Locate the cell with the specified text and output its [x, y] center coordinate. 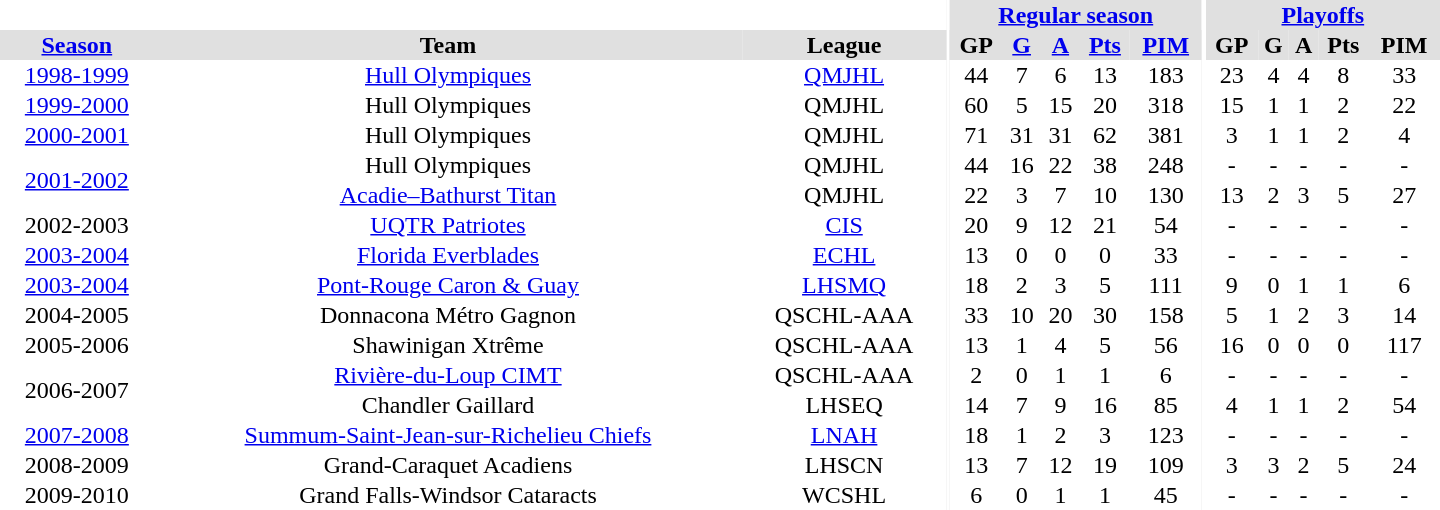
2008-2009 [77, 465]
Playoffs [1323, 15]
19 [1105, 465]
62 [1105, 135]
LHSEQ [844, 405]
248 [1166, 165]
Chandler Gaillard [448, 405]
71 [976, 135]
123 [1166, 435]
85 [1166, 405]
League [844, 45]
WCSHL [844, 495]
LHSMQ [844, 285]
Pont-Rouge Caron & Guay [448, 285]
2000-2001 [77, 135]
8 [1343, 75]
Shawinigan Xtrême [448, 345]
60 [976, 105]
56 [1166, 345]
2002-2003 [77, 225]
Regular season [1076, 15]
24 [1404, 465]
130 [1166, 195]
109 [1166, 465]
Grand Falls-Windsor Cataracts [448, 495]
Rivière-du-Loup CIMT [448, 375]
LNAH [844, 435]
Season [77, 45]
117 [1404, 345]
1998-1999 [77, 75]
2007-2008 [77, 435]
381 [1166, 135]
Summum-Saint-Jean-sur-Richelieu Chiefs [448, 435]
158 [1166, 315]
27 [1404, 195]
1999-2000 [77, 105]
Donnacona Métro Gagnon [448, 315]
2001-2002 [77, 180]
2009-2010 [77, 495]
Grand-Caraquet Acadiens [448, 465]
LHSCN [844, 465]
45 [1166, 495]
38 [1105, 165]
CIS [844, 225]
183 [1166, 75]
Team [448, 45]
UQTR Patriotes [448, 225]
2005-2006 [77, 345]
Florida Everblades [448, 255]
2006-2007 [77, 390]
111 [1166, 285]
21 [1105, 225]
318 [1166, 105]
30 [1105, 315]
ECHL [844, 255]
Acadie–Bathurst Titan [448, 195]
23 [1232, 75]
2004-2005 [77, 315]
